Output the (x, y) coordinate of the center of the cell containing the given text.  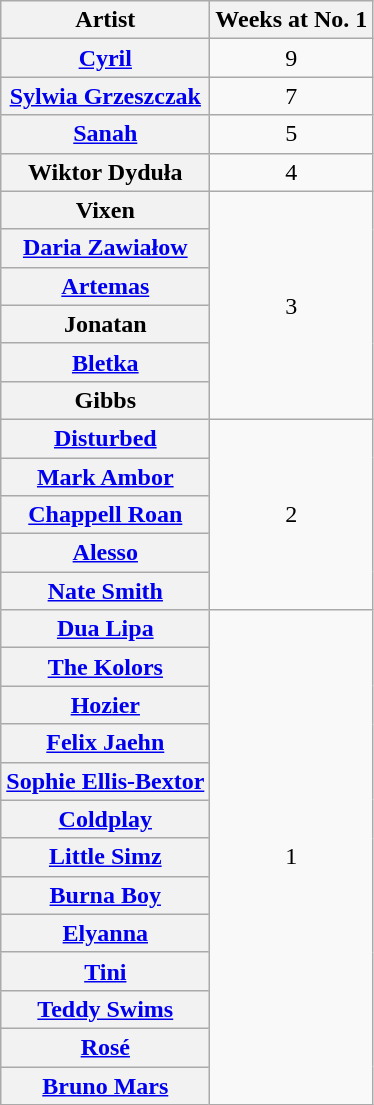
Elyanna (106, 933)
Disturbed (106, 438)
Bletka (106, 362)
Mark Ambor (106, 477)
Nate Smith (106, 591)
Alesso (106, 553)
Vixen (106, 210)
4 (292, 172)
Felix Jaehn (106, 743)
Sophie Ellis-Bextor (106, 781)
Coldplay (106, 819)
The Kolors (106, 667)
3 (292, 305)
Weeks at No. 1 (292, 20)
Chappell Roan (106, 515)
Teddy Swims (106, 1009)
Hozier (106, 705)
2 (292, 514)
Tini (106, 971)
1 (292, 858)
Rosé (106, 1047)
Dua Lipa (106, 629)
Jonatan (106, 324)
Artemas (106, 286)
Gibbs (106, 400)
Cyril (106, 58)
Sylwia Grzeszczak (106, 96)
Daria Zawiałow (106, 248)
Sanah (106, 134)
9 (292, 58)
Little Simz (106, 857)
5 (292, 134)
Wiktor Dyduła (106, 172)
Artist (106, 20)
Bruno Mars (106, 1085)
Burna Boy (106, 895)
7 (292, 96)
